Determine the [x, y] coordinate at the center of the cell enclosing the given text.  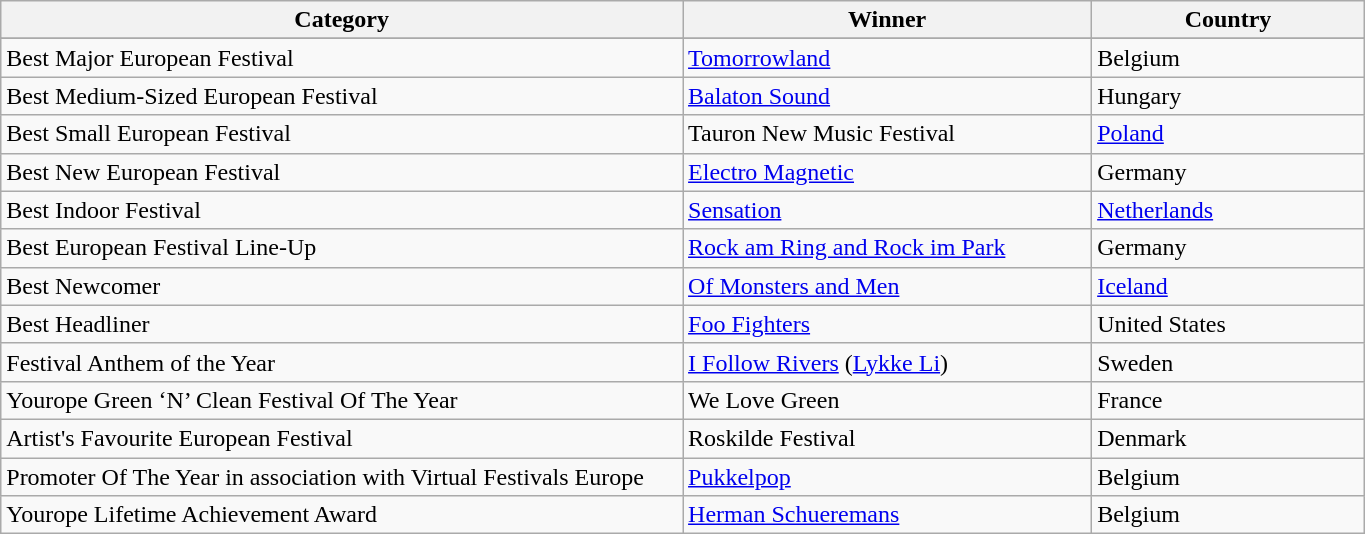
Best Newcomer [342, 286]
Best European Festival Line-Up [342, 248]
Hungary [1228, 96]
Pukkelpop [888, 477]
Winner [888, 20]
Iceland [1228, 286]
Yourope Lifetime Achievement Award [342, 515]
Sensation [888, 210]
Sweden [1228, 362]
Category [342, 20]
France [1228, 400]
Denmark [1228, 438]
Best Small European Festival [342, 134]
Festival Anthem of the Year [342, 362]
Of Monsters and Men [888, 286]
We Love Green [888, 400]
Best Headliner [342, 324]
Electro Magnetic [888, 172]
I Follow Rivers (Lykke Li) [888, 362]
Foo Fighters [888, 324]
Best Medium-Sized European Festival [342, 96]
Tomorrowland [888, 58]
Best New European Festival [342, 172]
Balaton Sound [888, 96]
Best Major European Festival [342, 58]
Promoter Of The Year in association with Virtual Festivals Europe [342, 477]
Country [1228, 20]
Tauron New Music Festival [888, 134]
United States [1228, 324]
Netherlands [1228, 210]
Poland [1228, 134]
Roskilde Festival [888, 438]
Yourope Green ‘N’ Clean Festival Of The Year [342, 400]
Artist's Favourite European Festival [342, 438]
Rock am Ring and Rock im Park [888, 248]
Best Indoor Festival [342, 210]
Herman Schueremans [888, 515]
